Extract the (X, Y) coordinate from the center of the cell holding the provided text.  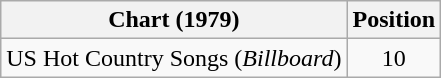
10 (394, 58)
Position (394, 20)
Chart (1979) (174, 20)
US Hot Country Songs (Billboard) (174, 58)
